Capture the cell that displays the provided text and extract its (X, Y) central coordinate. 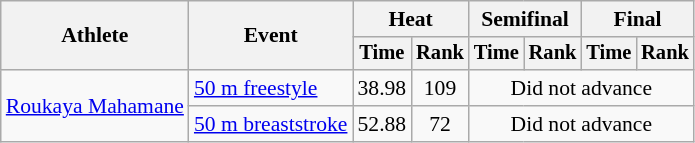
Semifinal (525, 19)
50 m freestyle (271, 88)
Athlete (95, 36)
Final (637, 19)
38.98 (382, 88)
Event (271, 36)
50 m breaststroke (271, 124)
Roukaya Mahamane (95, 106)
109 (440, 88)
Heat (410, 19)
72 (440, 124)
52.88 (382, 124)
